For the text-containing cell, return its midpoint in (x, y) coordinate format. 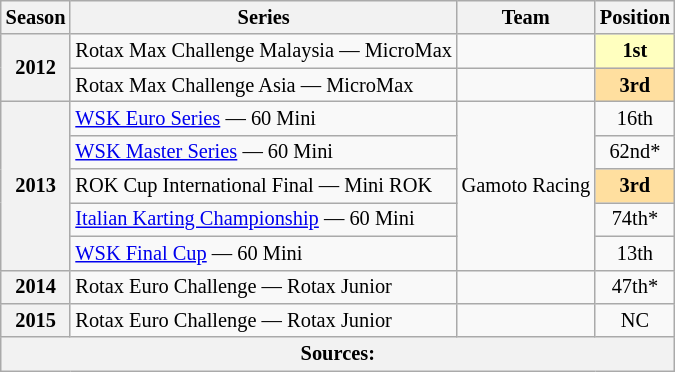
WSK Final Cup — 60 Mini (263, 253)
Rotax Max Challenge Malaysia — MicroMax (263, 51)
2012 (36, 68)
13th (635, 253)
Gamoto Racing (526, 185)
WSK Euro Series — 60 Mini (263, 118)
Sources: (338, 354)
74th* (635, 219)
Position (635, 17)
2014 (36, 287)
1st (635, 51)
Series (263, 17)
2015 (36, 320)
Italian Karting Championship — 60 Mini (263, 219)
Team (526, 17)
Season (36, 17)
WSK Master Series — 60 Mini (263, 152)
NC (635, 320)
Rotax Max Challenge Asia — MicroMax (263, 85)
47th* (635, 287)
2013 (36, 185)
16th (635, 118)
62nd* (635, 152)
ROK Cup International Final — Mini ROK (263, 186)
